Scan for the cell matching the given text and deliver its [X, Y] coordinate at center. 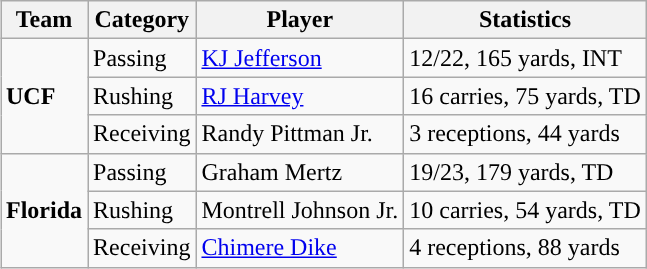
Statistics [526, 20]
KJ Jefferson [300, 58]
19/23, 179 yards, TD [526, 172]
10 carries, 54 yards, TD [526, 210]
RJ Harvey [300, 96]
UCF [44, 96]
Montrell Johnson Jr. [300, 210]
Team [44, 20]
Player [300, 20]
Randy Pittman Jr. [300, 134]
Category [142, 20]
Florida [44, 210]
4 receptions, 88 yards [526, 248]
Graham Mertz [300, 172]
12/22, 165 yards, INT [526, 58]
16 carries, 75 yards, TD [526, 96]
3 receptions, 44 yards [526, 134]
Chimere Dike [300, 248]
